From the cell containing the given text, extract its center point as (x, y) coordinate. 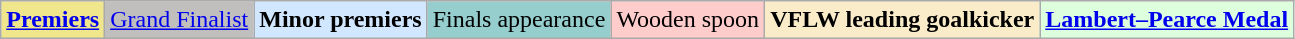
Minor premiers (340, 20)
Grand Finalist (180, 20)
Lambert–Pearce Medal (1167, 20)
VFLW leading goalkicker (902, 20)
Premiers (53, 20)
Finals appearance (519, 20)
Wooden spoon (688, 20)
